Return the [X, Y] coordinate for the center point of the cell that contains the specified text.  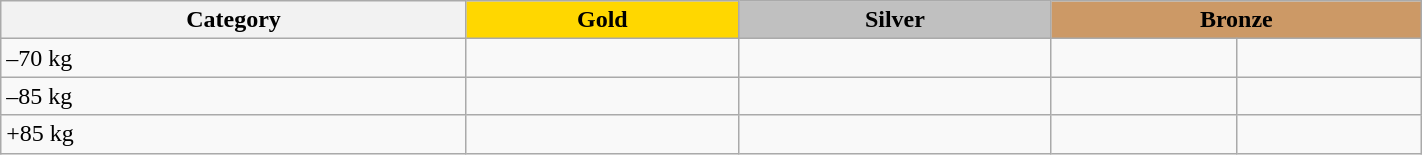
Gold [602, 20]
–85 kg [234, 96]
Category [234, 20]
–70 kg [234, 58]
+85 kg [234, 134]
Silver [894, 20]
Bronze [1236, 20]
